Find where the given text appears and provide that cell's center as [X, Y] coordinate. 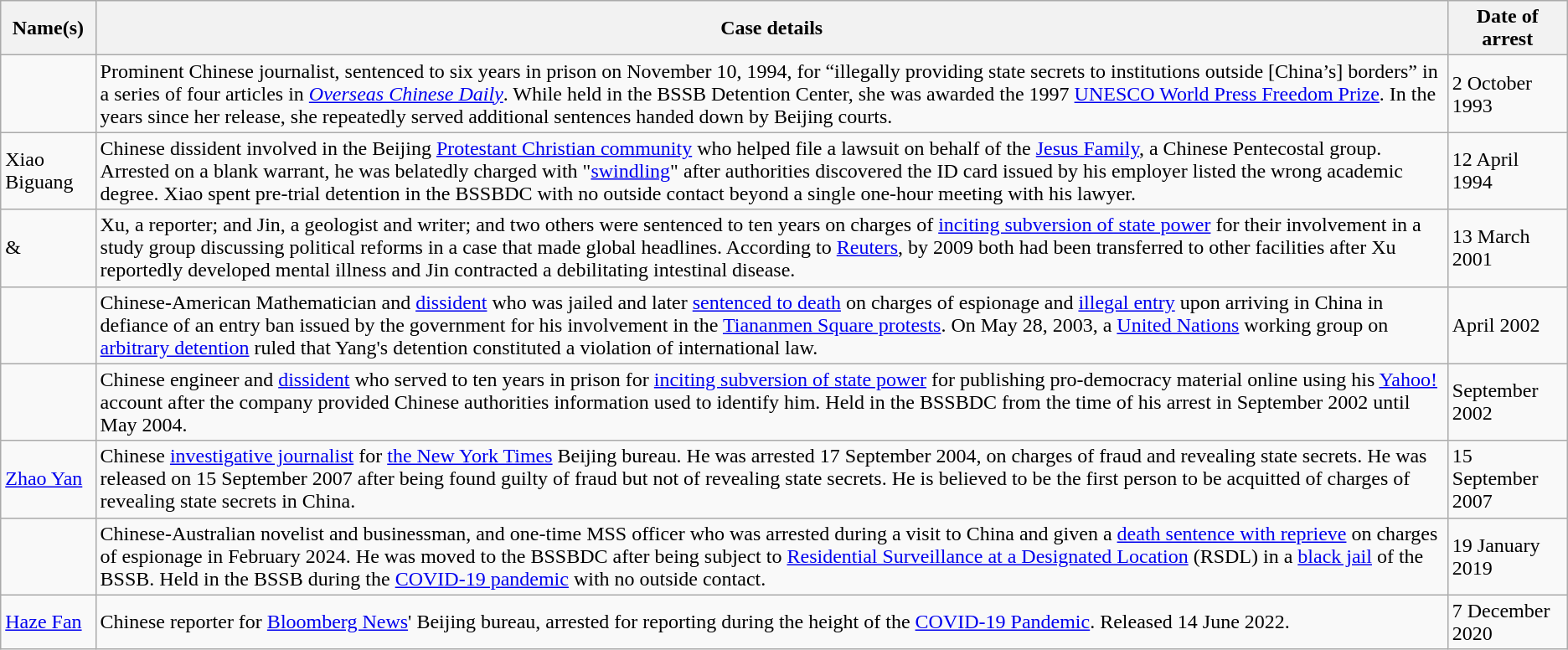
Name(s) [49, 28]
Zhao Yan [49, 479]
15 September 2007 [1508, 479]
Chinese reporter for Bloomberg News' Beijing bureau, arrested for reporting during the height of the COVID-19 Pandemic. Released 14 June 2022. [771, 622]
12 April 1994 [1508, 171]
April 2002 [1508, 325]
Xiao Biguang [49, 171]
Haze Fan [49, 622]
13 March 2001 [1508, 248]
September 2002 [1508, 402]
2 October 1993 [1508, 94]
& [49, 248]
Date of arrest [1508, 28]
19 January 2019 [1508, 556]
7 December 2020 [1508, 622]
Case details [771, 28]
